For the text-containing cell, return its midpoint in (X, Y) coordinate format. 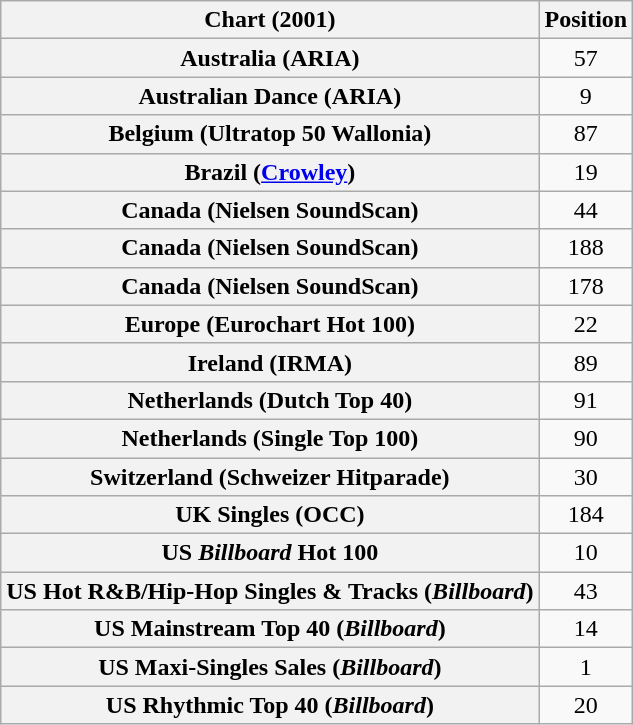
US Hot R&B/Hip-Hop Singles & Tracks (Billboard) (270, 591)
184 (586, 515)
Australian Dance (ARIA) (270, 96)
US Mainstream Top 40 (Billboard) (270, 629)
19 (586, 172)
178 (586, 286)
US Billboard Hot 100 (270, 553)
Australia (ARIA) (270, 58)
10 (586, 553)
Position (586, 20)
188 (586, 248)
Ireland (IRMA) (270, 362)
Switzerland (Schweizer Hitparade) (270, 477)
30 (586, 477)
87 (586, 134)
US Maxi-Singles Sales (Billboard) (270, 667)
1 (586, 667)
Netherlands (Dutch Top 40) (270, 400)
57 (586, 58)
UK Singles (OCC) (270, 515)
20 (586, 705)
Belgium (Ultratop 50 Wallonia) (270, 134)
9 (586, 96)
89 (586, 362)
US Rhythmic Top 40 (Billboard) (270, 705)
Netherlands (Single Top 100) (270, 438)
43 (586, 591)
Europe (Eurochart Hot 100) (270, 324)
22 (586, 324)
91 (586, 400)
Brazil (Crowley) (270, 172)
Chart (2001) (270, 20)
90 (586, 438)
14 (586, 629)
44 (586, 210)
